Detect which cell encompasses the target text, then output its (x, y) center coordinate. 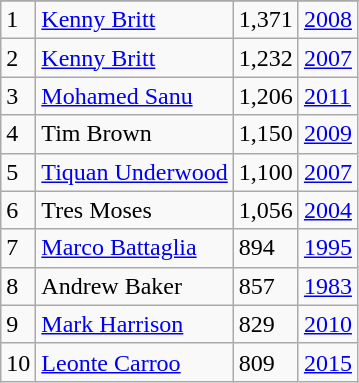
1,100 (266, 172)
857 (266, 286)
1,206 (266, 96)
1,232 (266, 58)
Leonte Carroo (135, 362)
2008 (328, 20)
2009 (328, 134)
Mark Harrison (135, 324)
1,150 (266, 134)
809 (266, 362)
Mohamed Sanu (135, 96)
5 (18, 172)
8 (18, 286)
894 (266, 248)
2010 (328, 324)
1,056 (266, 210)
Tiquan Underwood (135, 172)
10 (18, 362)
Tres Moses (135, 210)
1995 (328, 248)
Tim Brown (135, 134)
7 (18, 248)
1 (18, 20)
2011 (328, 96)
2004 (328, 210)
2015 (328, 362)
6 (18, 210)
1,371 (266, 20)
1983 (328, 286)
4 (18, 134)
Marco Battaglia (135, 248)
2 (18, 58)
3 (18, 96)
Andrew Baker (135, 286)
9 (18, 324)
829 (266, 324)
